For the text-containing cell, return its midpoint in [X, Y] coordinate format. 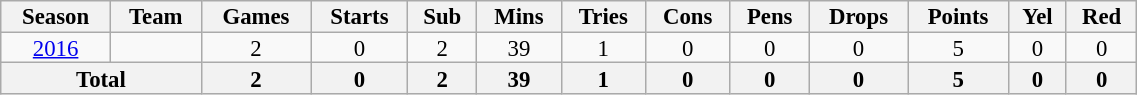
Total [101, 78]
Points [958, 16]
Red [1101, 16]
Pens [770, 16]
Drops [858, 16]
Games [256, 16]
Team [156, 16]
Mins [520, 16]
Sub [442, 16]
Cons [688, 16]
Yel [1037, 16]
Tries [603, 16]
Starts [360, 16]
2016 [56, 48]
Season [56, 16]
